Extract the (X, Y) coordinate from the center of the cell holding the provided text.  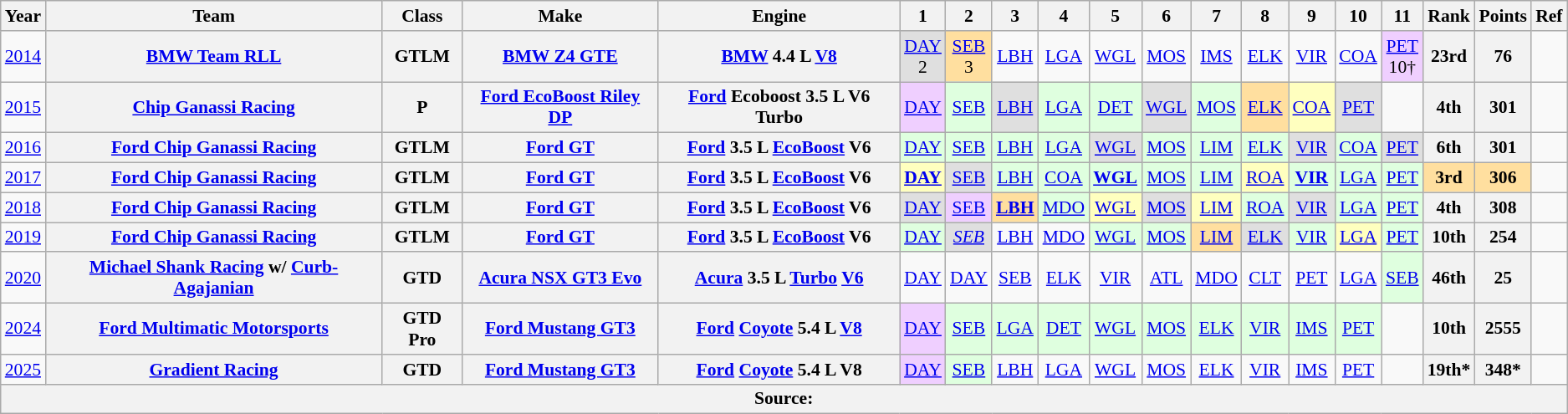
BMW Team RLL (214, 57)
2019 (23, 238)
Engine (779, 16)
2024 (23, 330)
Rank (1449, 16)
8 (1265, 16)
6th (1449, 148)
2555 (1503, 330)
2015 (23, 107)
ATL (1166, 278)
Ford Ecoboost 3.5 L V6 Turbo (779, 107)
19th* (1449, 370)
348* (1503, 370)
4 (1064, 16)
CLT (1265, 278)
2 (968, 16)
9 (1312, 16)
2018 (23, 207)
3 (1015, 16)
10 (1358, 16)
254 (1503, 238)
3rd (1449, 178)
11 (1402, 16)
Ford EcoBoost Riley DP (560, 107)
Make (560, 16)
2025 (23, 370)
GTD Pro (421, 330)
DAY2 (923, 57)
P (421, 107)
308 (1503, 207)
Chip Ganassi Racing (214, 107)
7 (1216, 16)
BMW Z4 GTE (560, 57)
76 (1503, 57)
2020 (23, 278)
Michael Shank Racing w/ Curb-Agajanian (214, 278)
6 (1166, 16)
25 (1503, 278)
1 (923, 16)
Acura 3.5 L Turbo V6 (779, 278)
306 (1503, 178)
2017 (23, 178)
Acura NSX GT3 Evo (560, 278)
Class (421, 16)
Ref (1549, 16)
Points (1503, 16)
5 (1116, 16)
Year (23, 16)
BMW 4.4 L V8 (779, 57)
2014 (23, 57)
46th (1449, 278)
Source: (784, 399)
Ford Multimatic Motorsports (214, 330)
23rd (1449, 57)
PET10† (1402, 57)
SEB3 (968, 57)
2016 (23, 148)
Gradient Racing (214, 370)
Team (214, 16)
